Extract the (X, Y) coordinate from the center of the cell holding the provided text.  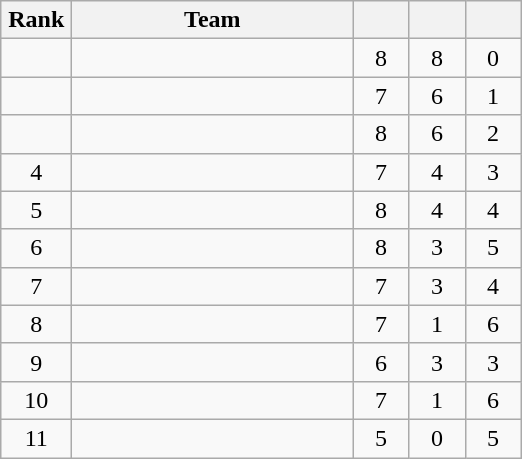
Rank (36, 20)
11 (36, 438)
9 (36, 362)
2 (493, 134)
10 (36, 400)
Team (212, 20)
